Detect which cell encompasses the target text, then output its (x, y) center coordinate. 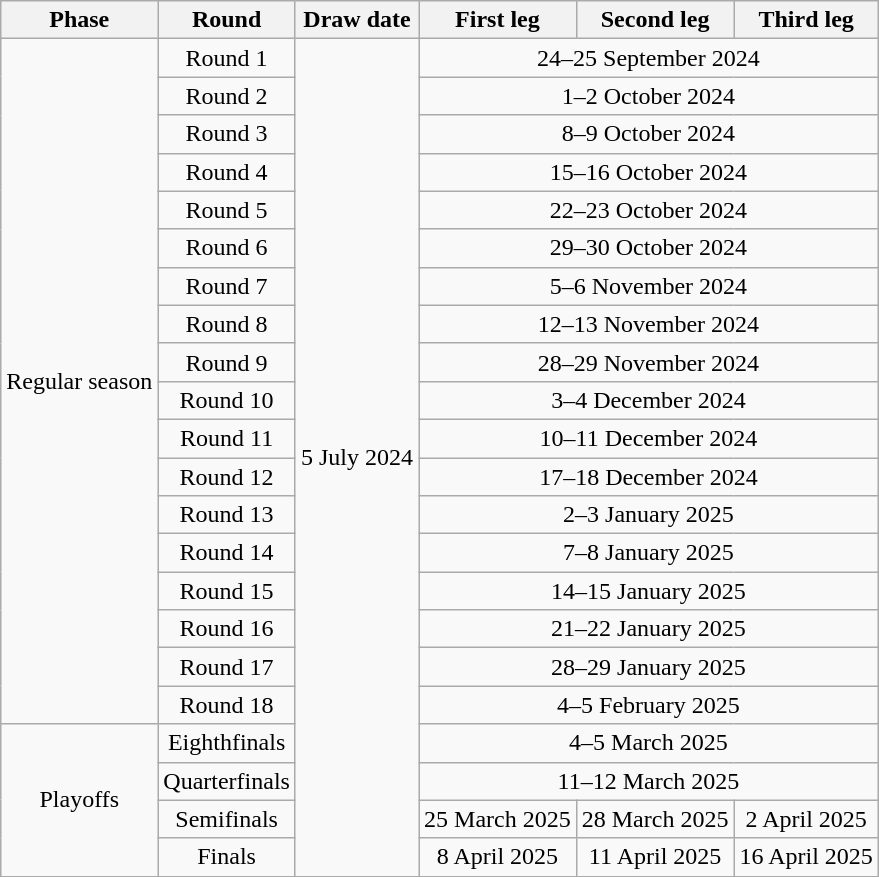
Round 13 (227, 515)
4–5 March 2025 (649, 743)
22–23 October 2024 (649, 210)
21–22 January 2025 (649, 629)
Semifinals (227, 819)
Playoffs (80, 800)
Draw date (356, 20)
5 July 2024 (356, 458)
Round 4 (227, 172)
11 April 2025 (655, 857)
Round 9 (227, 362)
Quarterfinals (227, 781)
Round 15 (227, 591)
Round 5 (227, 210)
17–18 December 2024 (649, 477)
Round 10 (227, 400)
28 March 2025 (655, 819)
Round 16 (227, 629)
Round 6 (227, 248)
Round 1 (227, 58)
28–29 November 2024 (649, 362)
10–11 December 2024 (649, 438)
15–16 October 2024 (649, 172)
11–12 March 2025 (649, 781)
Round 17 (227, 667)
5–6 November 2024 (649, 286)
7–8 January 2025 (649, 553)
Phase (80, 20)
3–4 December 2024 (649, 400)
25 March 2025 (498, 819)
Round 12 (227, 477)
Round 2 (227, 96)
2 April 2025 (806, 819)
16 April 2025 (806, 857)
24–25 September 2024 (649, 58)
Round 14 (227, 553)
14–15 January 2025 (649, 591)
Round 7 (227, 286)
8 April 2025 (498, 857)
29–30 October 2024 (649, 248)
28–29 January 2025 (649, 667)
Regular season (80, 382)
Third leg (806, 20)
Finals (227, 857)
Round 11 (227, 438)
4–5 February 2025 (649, 705)
2–3 January 2025 (649, 515)
Round (227, 20)
8–9 October 2024 (649, 134)
Second leg (655, 20)
1–2 October 2024 (649, 96)
Round 8 (227, 324)
First leg (498, 20)
12–13 November 2024 (649, 324)
Round 18 (227, 705)
Eighthfinals (227, 743)
Round 3 (227, 134)
